Scan for the cell matching the given text and deliver its (x, y) coordinate at center. 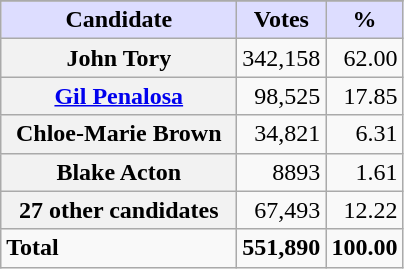
Gil Penalosa (119, 96)
98,525 (282, 96)
Votes (282, 20)
Candidate (119, 20)
342,158 (282, 58)
34,821 (282, 134)
1.61 (364, 172)
6.31 (364, 134)
Total (119, 248)
Chloe-Marie Brown (119, 134)
12.22 (364, 210)
27 other candidates (119, 210)
100.00 (364, 248)
John Tory (119, 58)
8893 (282, 172)
17.85 (364, 96)
67,493 (282, 210)
% (364, 20)
Blake Acton (119, 172)
551,890 (282, 248)
62.00 (364, 58)
